Search for the cell housing the specified text and yield its (x, y) center coordinate. 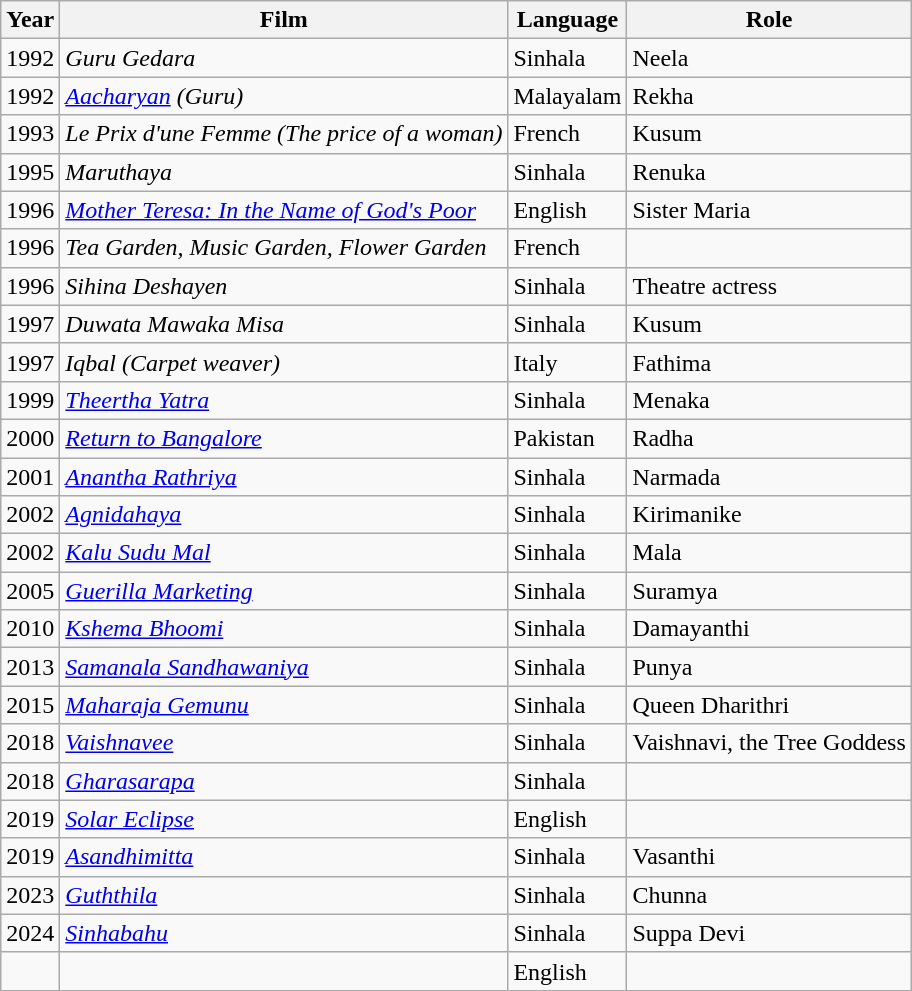
Guerilla Marketing (284, 591)
Language (568, 20)
1993 (30, 134)
Rekha (769, 96)
Queen Dharithri (769, 705)
Sihina Deshayen (284, 286)
Fathima (769, 362)
Theertha Yatra (284, 400)
Duwata Mawaka Misa (284, 324)
Punya (769, 667)
Tea Garden, Music Garden, Flower Garden (284, 248)
Vaishnavi, the Tree Goddess (769, 743)
Aacharyan (Guru) (284, 96)
Suppa Devi (769, 933)
Samanala Sandhawaniya (284, 667)
Narmada (769, 477)
Sinhabahu (284, 933)
Neela (769, 58)
Malayalam (568, 96)
Film (284, 20)
Le Prix d'une Femme (The price of a woman) (284, 134)
Kalu Sudu Mal (284, 553)
Vaishnavee (284, 743)
Mala (769, 553)
Italy (568, 362)
2013 (30, 667)
Solar Eclipse (284, 819)
2000 (30, 438)
Pakistan (568, 438)
Kshema Bhoomi (284, 629)
Role (769, 20)
Maruthaya (284, 172)
Agnidahaya (284, 515)
Theatre actress (769, 286)
Sister Maria (769, 210)
Return to Bangalore (284, 438)
Iqbal (Carpet weaver) (284, 362)
Maharaja Gemunu (284, 705)
Kirimanike (769, 515)
Asandhimitta (284, 857)
1995 (30, 172)
2005 (30, 591)
1999 (30, 400)
Gharasarapa (284, 781)
Guththila (284, 895)
Damayanthi (769, 629)
2023 (30, 895)
Year (30, 20)
Guru Gedara (284, 58)
Anantha Rathriya (284, 477)
Suramya (769, 591)
2024 (30, 933)
Vasanthi (769, 857)
2010 (30, 629)
Mother Teresa: In the Name of God's Poor (284, 210)
Menaka (769, 400)
2001 (30, 477)
Renuka (769, 172)
Chunna (769, 895)
2015 (30, 705)
Radha (769, 438)
